Capture the cell that displays the provided text and extract its (X, Y) central coordinate. 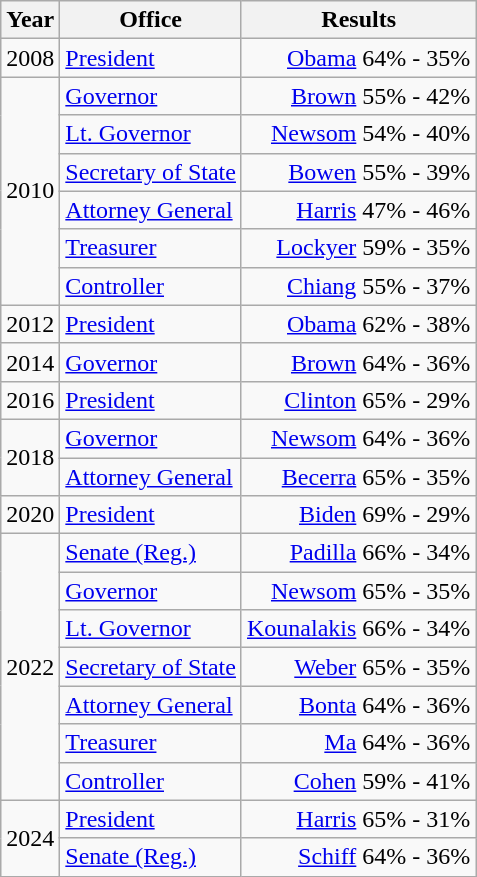
Harris 47% - 46% (358, 210)
Obama 64% - 35% (358, 58)
Padilla 66% - 34% (358, 553)
Kounalakis 66% - 34% (358, 629)
Cohen 59% - 41% (358, 781)
Newsom 64% - 36% (358, 438)
Bowen 55% - 39% (358, 172)
Obama 62% - 38% (358, 324)
Newsom 65% - 35% (358, 591)
2008 (30, 58)
Biden 69% - 29% (358, 515)
Ma 64% - 36% (358, 743)
Weber 65% - 35% (358, 667)
2014 (30, 362)
Schiff 64% - 36% (358, 857)
Brown 55% - 42% (358, 96)
2018 (30, 457)
Clinton 65% - 29% (358, 400)
Results (358, 20)
Lockyer 59% - 35% (358, 248)
Chiang 55% - 37% (358, 286)
Becerra 65% - 35% (358, 477)
Office (151, 20)
2010 (30, 191)
2020 (30, 515)
2012 (30, 324)
Brown 64% - 36% (358, 362)
Newsom 54% - 40% (358, 134)
Harris 65% - 31% (358, 819)
Bonta 64% - 36% (358, 705)
2016 (30, 400)
2024 (30, 838)
2022 (30, 667)
Year (30, 20)
